Pinpoint the cell where the given text exists, returning its [X, Y] midpoint coordinate. 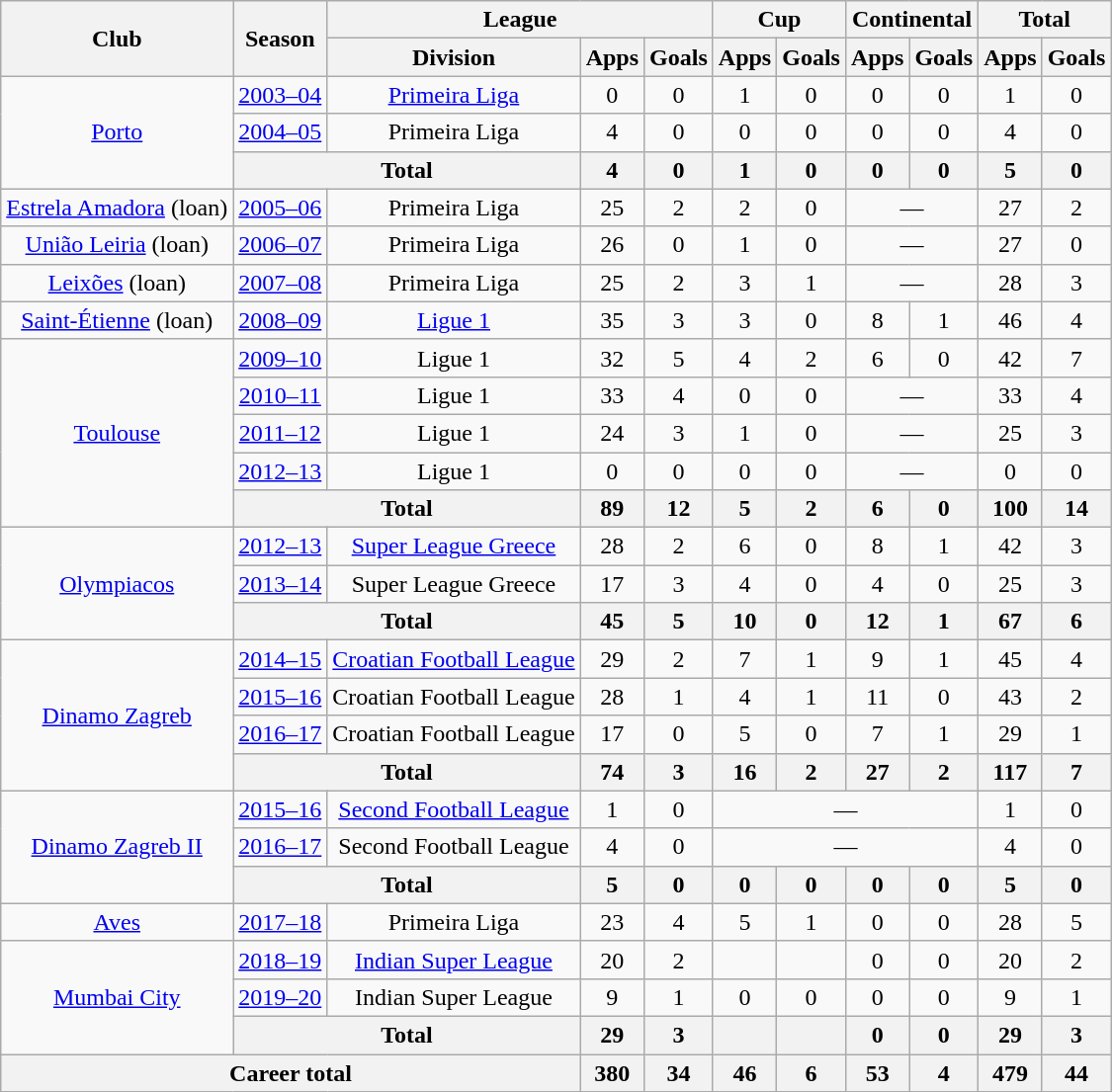
Career total [291, 1072]
Continental [911, 20]
2014–15 [281, 659]
89 [612, 509]
32 [612, 358]
União Leiria (loan) [117, 245]
74 [612, 772]
Leixões (loan) [117, 283]
2017–18 [281, 922]
16 [744, 772]
2008–09 [281, 320]
2003–04 [281, 95]
Division [454, 57]
2018–19 [281, 960]
44 [1076, 1072]
34 [679, 1072]
100 [1010, 509]
2010–11 [281, 395]
43 [1010, 697]
380 [612, 1072]
11 [877, 697]
Cup [779, 20]
Olympiacos [117, 584]
67 [1010, 622]
2013–14 [281, 584]
53 [877, 1072]
2006–07 [281, 245]
24 [612, 433]
Dinamo Zagreb [117, 715]
117 [1010, 772]
Porto [117, 132]
23 [612, 922]
Saint-Étienne (loan) [117, 320]
Estrela Amadora (loan) [117, 208]
Dinamo Zagreb II [117, 847]
2004–05 [281, 132]
Mumbai City [117, 997]
2011–12 [281, 433]
14 [1076, 509]
479 [1010, 1072]
35 [612, 320]
10 [744, 622]
Club [117, 39]
2009–10 [281, 358]
26 [612, 245]
Season [281, 39]
Aves [117, 922]
League [520, 20]
Toulouse [117, 433]
2019–20 [281, 997]
2007–08 [281, 283]
2005–06 [281, 208]
